Detect which cell encompasses the target text, then output its [X, Y] center coordinate. 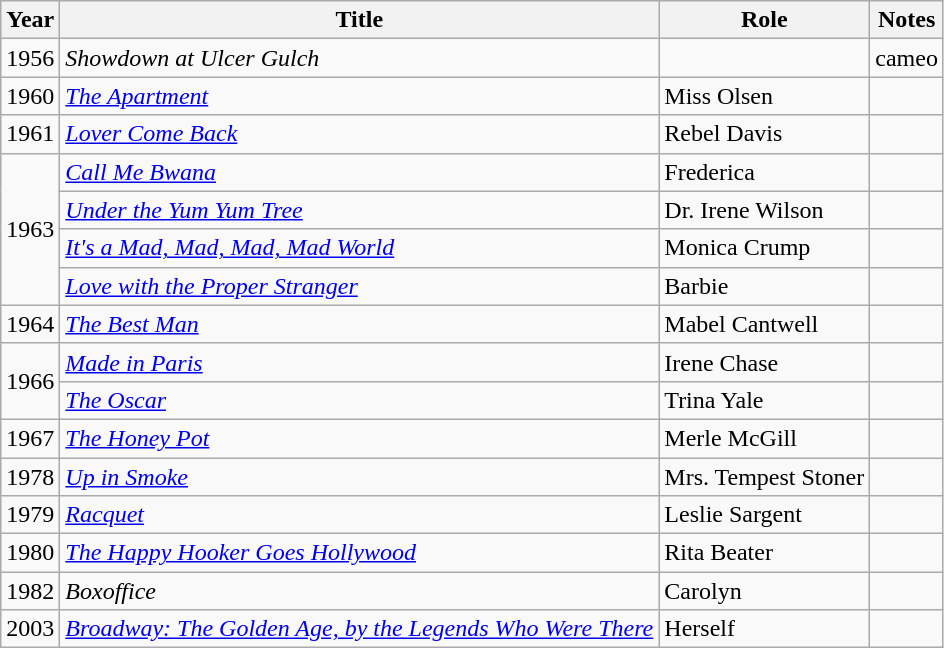
The Happy Hooker Goes Hollywood [360, 553]
Rita Beater [764, 553]
Herself [764, 629]
The Honey Pot [360, 438]
Call Me Bwana [360, 172]
1966 [30, 381]
Role [764, 20]
Notes [907, 20]
Lover Come Back [360, 134]
Showdown at Ulcer Gulch [360, 58]
2003 [30, 629]
Barbie [764, 286]
Frederica [764, 172]
Up in Smoke [360, 477]
Trina Yale [764, 400]
1980 [30, 553]
Mrs. Tempest Stoner [764, 477]
1961 [30, 134]
Carolyn [764, 591]
Title [360, 20]
1956 [30, 58]
Monica Crump [764, 248]
It's a Mad, Mad, Mad, Mad World [360, 248]
Racquet [360, 515]
Merle McGill [764, 438]
The Best Man [360, 324]
Under the Yum Yum Tree [360, 210]
1979 [30, 515]
1964 [30, 324]
1967 [30, 438]
1963 [30, 229]
Boxoffice [360, 591]
1960 [30, 96]
Miss Olsen [764, 96]
1978 [30, 477]
Broadway: The Golden Age, by the Legends Who Were There [360, 629]
Mabel Cantwell [764, 324]
Irene Chase [764, 362]
1982 [30, 591]
The Apartment [360, 96]
cameo [907, 58]
Leslie Sargent [764, 515]
Dr. Irene Wilson [764, 210]
Year [30, 20]
The Oscar [360, 400]
Made in Paris [360, 362]
Rebel Davis [764, 134]
Love with the Proper Stranger [360, 286]
